Find where the given text appears and provide that cell's center as [X, Y] coordinate. 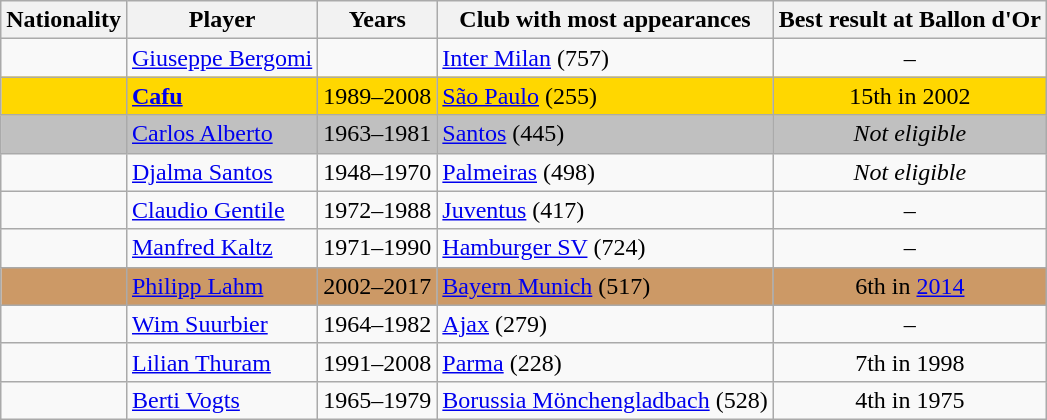
Player [222, 20]
Cafu [222, 96]
4th in 1975 [910, 400]
1989–2008 [378, 96]
Borussia Mönchengladbach (528) [605, 400]
1964–1982 [378, 324]
Wim Suurbier [222, 324]
7th in 1998 [910, 362]
Years [378, 20]
Carlos Alberto [222, 134]
Best result at Ballon d'Or [910, 20]
Giuseppe Bergomi [222, 58]
Palmeiras (498) [605, 172]
Bayern Munich (517) [605, 286]
1971–1990 [378, 248]
1965–1979 [378, 400]
Ajax (279) [605, 324]
1963–1981 [378, 134]
Claudio Gentile [222, 210]
Djalma Santos [222, 172]
15th in 2002 [910, 96]
1948–1970 [378, 172]
Nationality [64, 20]
Lilian Thuram [222, 362]
Inter Milan (757) [605, 58]
Berti Vogts [222, 400]
Parma (228) [605, 362]
Manfred Kaltz [222, 248]
1991–2008 [378, 362]
Santos (445) [605, 134]
6th in 2014 [910, 286]
Hamburger SV (724) [605, 248]
São Paulo (255) [605, 96]
Juventus (417) [605, 210]
2002–2017 [378, 286]
Club with most appearances [605, 20]
1972–1988 [378, 210]
Philipp Lahm [222, 286]
